Scan for the cell matching the given text and deliver its (x, y) coordinate at center. 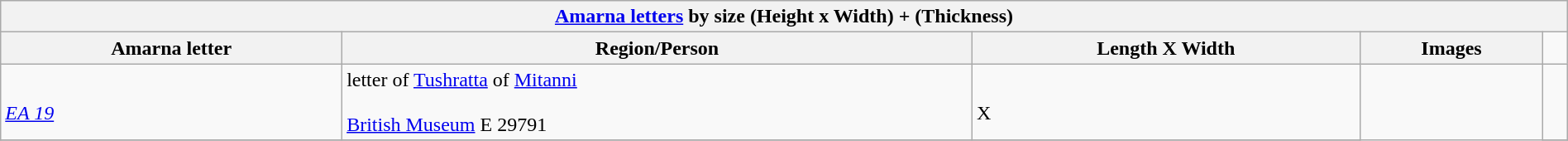
Region/Person (657, 48)
letter of Tushratta of Mitanni British Museum E 29791 (657, 102)
EA 19 (172, 102)
Length X Width (1166, 48)
Amarna letter (172, 48)
X (1166, 102)
Amarna letters by size (Height x Width) + (Thickness) (784, 17)
Images (1451, 48)
